Detect which cell encompasses the target text, then output its [x, y] center coordinate. 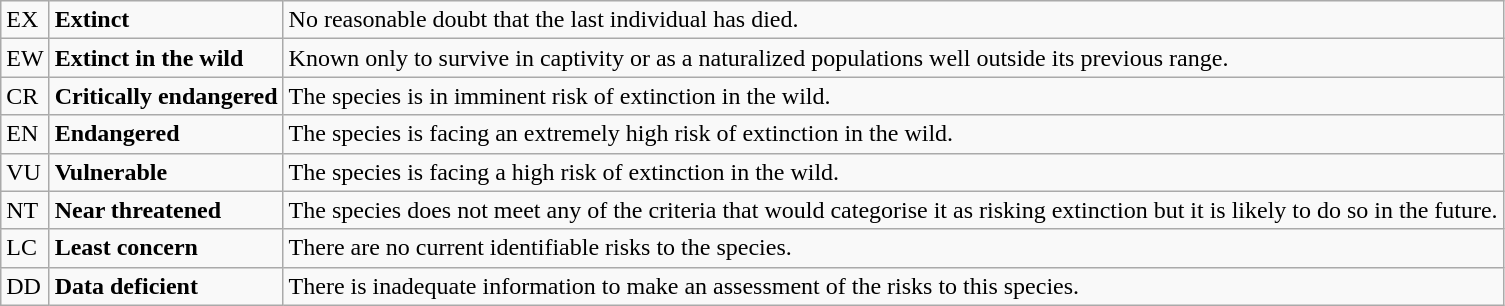
No reasonable doubt that the last individual has died. [893, 20]
NT [25, 210]
DD [25, 286]
EX [25, 20]
There are no current identifiable risks to the species. [893, 248]
There is inadequate information to make an assessment of the risks to this species. [893, 286]
Known only to survive in captivity or as a naturalized populations well outside its previous range. [893, 58]
Least concern [166, 248]
Near threatened [166, 210]
The species is in imminent risk of extinction in the wild. [893, 96]
EN [25, 134]
The species does not meet any of the criteria that would categorise it as risking extinction but it is likely to do so in the future. [893, 210]
VU [25, 172]
Vulnerable [166, 172]
The species is facing a high risk of extinction in the wild. [893, 172]
CR [25, 96]
Data deficient [166, 286]
LC [25, 248]
The species is facing an extremely high risk of extinction in the wild. [893, 134]
Critically endangered [166, 96]
EW [25, 58]
Extinct in the wild [166, 58]
Endangered [166, 134]
Extinct [166, 20]
